Scan for the cell matching the given text and deliver its [x, y] coordinate at center. 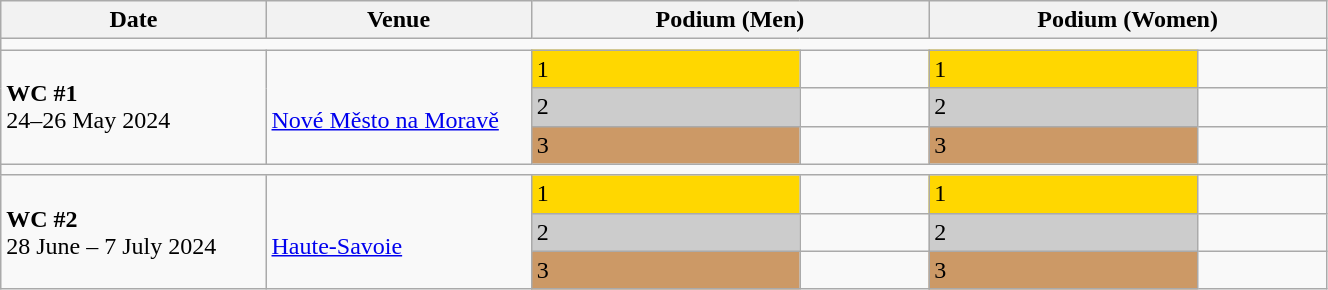
Date [134, 20]
Nové Město na Moravě [398, 107]
WC #1 24–26 May 2024 [134, 107]
Haute-Savoie [398, 232]
Podium (Women) [1128, 20]
WC #2 28 June – 7 July 2024 [134, 232]
Venue [398, 20]
Podium (Men) [730, 20]
